From the cell containing the given text, extract its center point as (X, Y) coordinate. 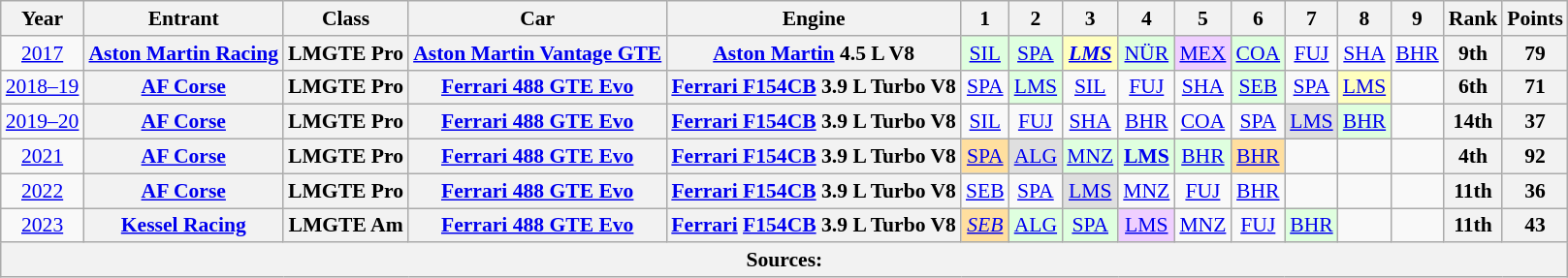
Class (345, 18)
5 (1202, 18)
Car (537, 18)
36 (1535, 191)
2021 (43, 157)
Aston Martin 4.5 L V8 (814, 53)
MEX (1202, 53)
4th (1474, 157)
9th (1474, 53)
37 (1535, 122)
Aston Martin Vantage GTE (537, 53)
Rank (1474, 18)
92 (1535, 157)
Kessel Racing (183, 226)
Year (43, 18)
Aston Martin Racing (183, 53)
NÜR (1146, 53)
71 (1535, 87)
9 (1418, 18)
6 (1258, 18)
2017 (43, 53)
LMGTE Am (345, 226)
Engine (814, 18)
79 (1535, 53)
2018–19 (43, 87)
Sources: (784, 261)
43 (1535, 226)
7 (1311, 18)
3 (1090, 18)
6th (1474, 87)
2023 (43, 226)
1 (985, 18)
Entrant (183, 18)
2022 (43, 191)
Points (1535, 18)
2019–20 (43, 122)
2 (1036, 18)
8 (1365, 18)
4 (1146, 18)
14th (1474, 122)
